Scan for the cell matching the given text and deliver its (X, Y) coordinate at center. 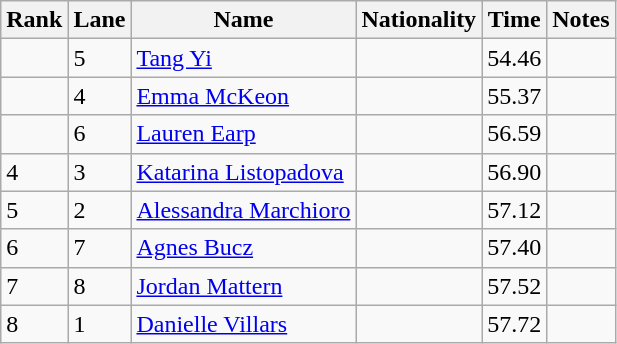
57.40 (514, 248)
54.46 (514, 58)
2 (100, 210)
Time (514, 20)
Emma McKeon (244, 96)
Tang Yi (244, 58)
56.59 (514, 134)
1 (100, 324)
57.12 (514, 210)
Danielle Villars (244, 324)
57.52 (514, 286)
Alessandra Marchioro (244, 210)
Agnes Bucz (244, 248)
Lauren Earp (244, 134)
Nationality (419, 20)
Lane (100, 20)
57.72 (514, 324)
Rank (34, 20)
55.37 (514, 96)
Katarina Listopadova (244, 172)
Jordan Mattern (244, 286)
Name (244, 20)
Notes (581, 20)
3 (100, 172)
56.90 (514, 172)
